Identify which cell holds the provided text, then report its [X, Y] central coordinate. 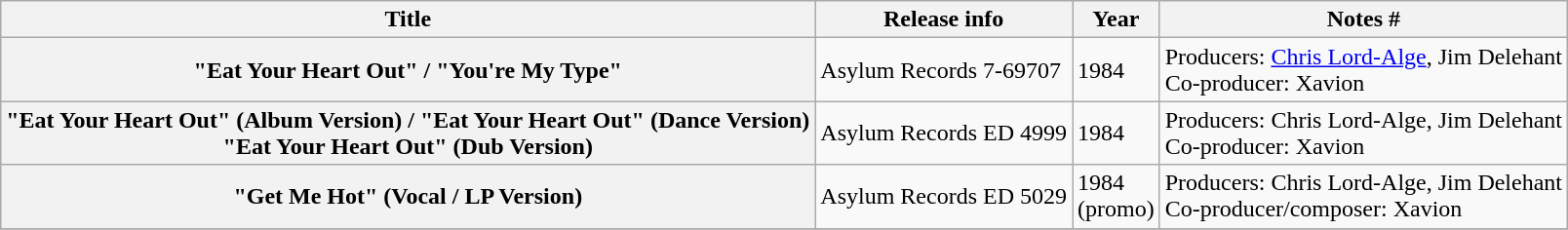
Asylum Records ED 4999 [944, 133]
Asylum Records ED 5029 [944, 197]
Asylum Records 7-69707 [944, 70]
Release info [944, 19]
Notes # [1363, 19]
"Eat Your Heart Out" / "You're My Type" [408, 70]
Producers: Chris Lord-Alge, Jim DelehantCo-producer/composer: Xavion [1363, 197]
"Eat Your Heart Out" (Album Version) / "Eat Your Heart Out" (Dance Version)"Eat Your Heart Out" (Dub Version) [408, 133]
1984(promo) [1117, 197]
"Get Me Hot" (Vocal / LP Version) [408, 197]
Title [408, 19]
Year [1117, 19]
